Capture the cell that displays the provided text and extract its [x, y] central coordinate. 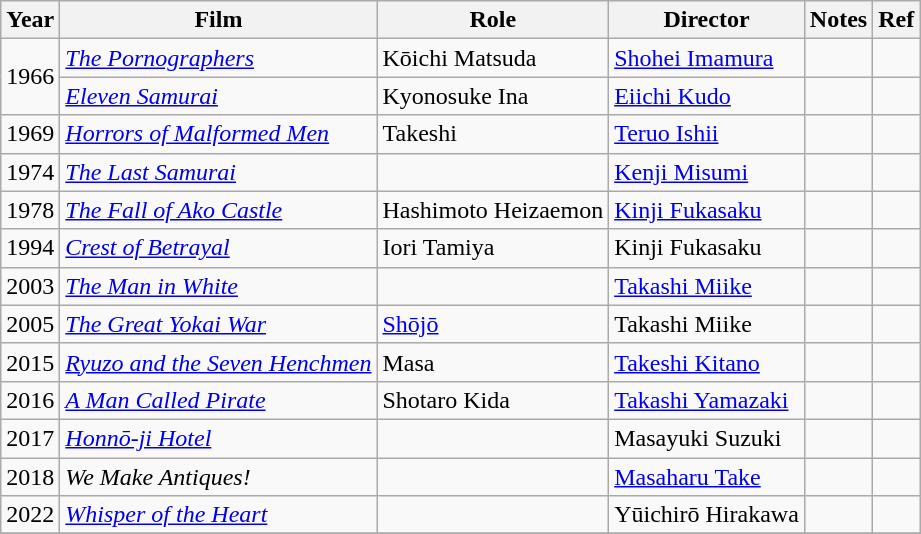
Yūichirō Hirakawa [707, 515]
Takeshi [493, 134]
Eleven Samurai [218, 96]
Iori Tamiya [493, 248]
Director [707, 20]
2003 [30, 286]
2018 [30, 477]
Honnō-ji Hotel [218, 438]
Notes [838, 20]
Teruo Ishii [707, 134]
Kenji Misumi [707, 172]
Masaharu Take [707, 477]
1969 [30, 134]
1966 [30, 77]
Eiichi Kudo [707, 96]
Masa [493, 362]
Takeshi Kitano [707, 362]
Shōjō [493, 324]
Masayuki Suzuki [707, 438]
1974 [30, 172]
The Great Yokai War [218, 324]
Whisper of the Heart [218, 515]
Crest of Betrayal [218, 248]
Ryuzo and the Seven Henchmen [218, 362]
2005 [30, 324]
1978 [30, 210]
Shohei Imamura [707, 58]
Takashi Yamazaki [707, 400]
Kyonosuke Ina [493, 96]
Shotaro Kida [493, 400]
Film [218, 20]
2017 [30, 438]
Year [30, 20]
Hashimoto Heizaemon [493, 210]
We Make Antiques! [218, 477]
2022 [30, 515]
Kōichi Matsuda [493, 58]
The Man in White [218, 286]
The Fall of Ako Castle [218, 210]
2016 [30, 400]
Ref [896, 20]
Role [493, 20]
Horrors of Malformed Men [218, 134]
A Man Called Pirate [218, 400]
1994 [30, 248]
The Last Samurai [218, 172]
The Pornographers [218, 58]
2015 [30, 362]
